Determine the (X, Y) coordinate at the center of the cell enclosing the given text.  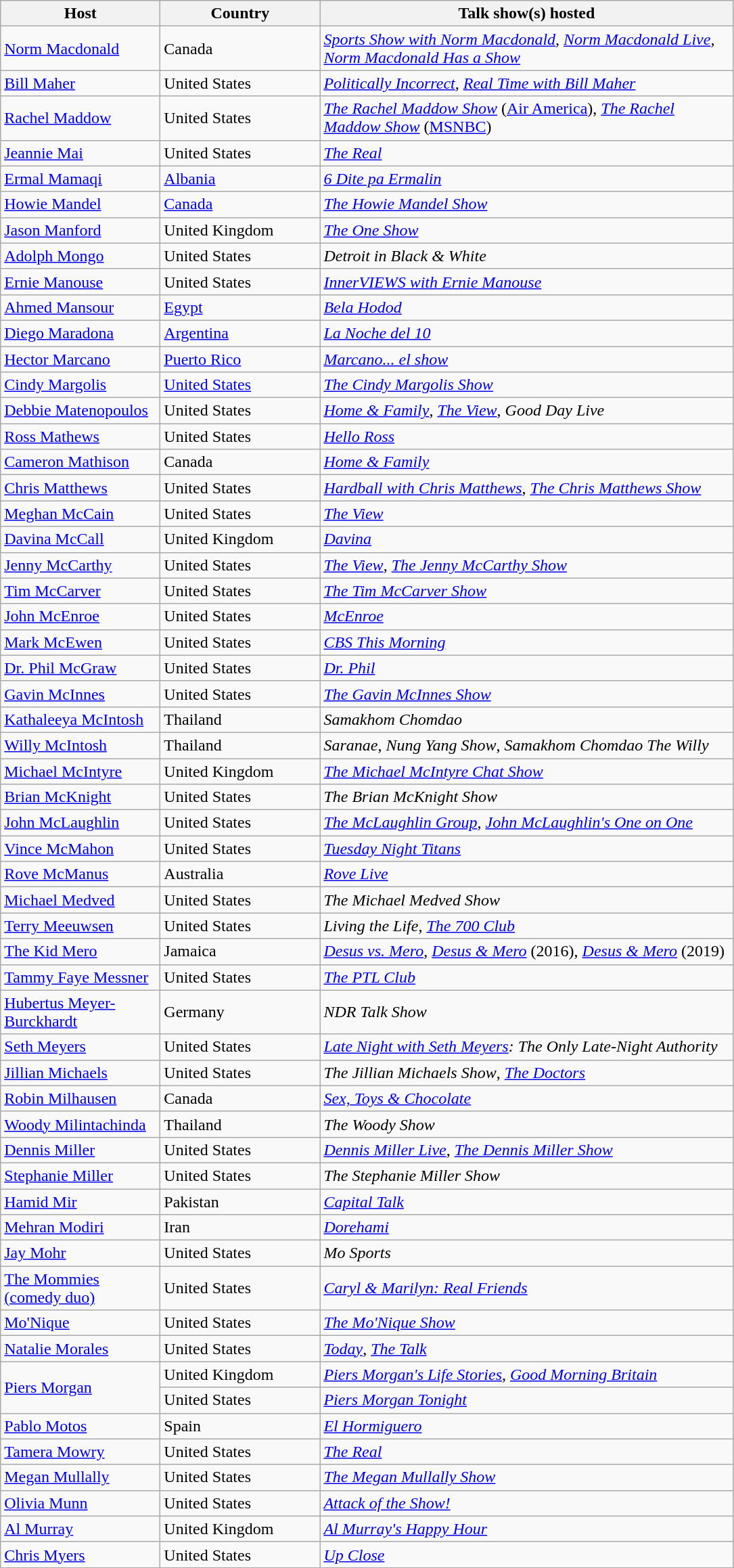
Piers Morgan (81, 1387)
Germany (240, 1012)
Mehran Modiri (81, 1228)
Norm Macdonald (81, 49)
Hector Marcano (81, 359)
Bill Maher (81, 83)
Hubertus Meyer-Burckhardt (81, 1012)
The Tim McCarver Show (526, 591)
Piers Morgan's Life Stories, Good Morning Britain (526, 1374)
Dennis Miller (81, 1150)
Dorehami (526, 1228)
Up Close (526, 1554)
Olivia Munn (81, 1503)
Hamid Mir (81, 1201)
Detroit in Black & White (526, 256)
CBS This Morning (526, 642)
Jenny McCarthy (81, 565)
Howie Mandel (81, 204)
The Cindy Margolis Show (526, 385)
Tammy Faye Messner (81, 977)
Mo'Nique (81, 1323)
El Hormiguero (526, 1426)
Natalie Morales (81, 1349)
Rove McManus (81, 874)
Capital Talk (526, 1201)
Ernie Manouse (81, 282)
Mo Sports (526, 1253)
Michael Medved (81, 900)
Desus vs. Mero, Desus & Mero (2016), Desus & Mero (2019) (526, 951)
McEnroe (526, 617)
The Rachel Maddow Show (Air America), The Rachel Maddow Show (MSNBC) (526, 118)
Chris Myers (81, 1554)
Host (81, 14)
Meghan McCain (81, 514)
Piers Morgan Tonight (526, 1400)
The McLaughlin Group, John McLaughlin's One on One (526, 823)
Pablo Motos (81, 1426)
Talk show(s) hosted (526, 14)
Diego Maradona (81, 333)
Iran (240, 1228)
NDR Talk Show (526, 1012)
Dr. Phil McGraw (81, 668)
Gavin McInnes (81, 694)
Robin Milhausen (81, 1098)
The Kid Mero (81, 951)
Megan Mullally (81, 1477)
Rachel Maddow (81, 118)
Brian McKnight (81, 797)
The View (526, 514)
Jillian Michaels (81, 1073)
Jason Manford (81, 230)
The Megan Mullally Show (526, 1477)
6 Dite pa Ermalin (526, 179)
Rove Live (526, 874)
Debbie Matenopoulos (81, 411)
Today, The Talk (526, 1349)
Adolph Mongo (81, 256)
Albania (240, 179)
Jamaica (240, 951)
Stephanie Miller (81, 1175)
InnerVIEWS with Ernie Manouse (526, 282)
Hardball with Chris Matthews, The Chris Matthews Show (526, 488)
Bela Hodod (526, 307)
Caryl & Marilyn: Real Friends (526, 1289)
The Howie Mandel Show (526, 204)
Tamera Mowry (81, 1452)
The Jillian Michaels Show, The Doctors (526, 1073)
Spain (240, 1426)
Al Murray's Happy Hour (526, 1529)
Dr. Phil (526, 668)
Country (240, 14)
Cindy Margolis (81, 385)
Attack of the Show! (526, 1503)
Living the Life, The 700 Club (526, 926)
Al Murray (81, 1529)
Saranae, Nung Yang Show, Samakhom Chomdao The Willy (526, 745)
Ahmed Mansour (81, 307)
La Noche del 10 (526, 333)
Jeannie Mai (81, 153)
Willy McIntosh (81, 745)
Australia (240, 874)
Ross Mathews (81, 436)
Woody Milintachinda (81, 1124)
The Stephanie Miller Show (526, 1175)
The Mommies (comedy duo) (81, 1289)
Home & Family, The View, Good Day Live (526, 411)
Samakhom Chomdao (526, 719)
Late Night with Seth Meyers: The Only Late-Night Authority (526, 1047)
Marcano... el show (526, 359)
Vince McMahon (81, 849)
Ermal Mamaqi (81, 179)
The One Show (526, 230)
Tim McCarver (81, 591)
The Brian McKnight Show (526, 797)
Argentina (240, 333)
Puerto Rico (240, 359)
Davina McCall (81, 539)
Egypt (240, 307)
Michael McIntyre (81, 771)
Tuesday Night Titans (526, 849)
Seth Meyers (81, 1047)
The PTL Club (526, 977)
The Michael Medved Show (526, 900)
Jay Mohr (81, 1253)
Cameron Mathison (81, 462)
Sports Show with Norm Macdonald, Norm Macdonald Live, Norm Macdonald Has a Show (526, 49)
Terry Meeuwsen (81, 926)
Pakistan (240, 1201)
Chris Matthews (81, 488)
The Woody Show (526, 1124)
Politically Incorrect, Real Time with Bill Maher (526, 83)
The Michael McIntyre Chat Show (526, 771)
John McLaughlin (81, 823)
The Mo'Nique Show (526, 1323)
Hello Ross (526, 436)
Davina (526, 539)
Dennis Miller Live, The Dennis Miller Show (526, 1150)
Sex, Toys & Chocolate (526, 1098)
Home & Family (526, 462)
The Gavin McInnes Show (526, 694)
John McEnroe (81, 617)
The View, The Jenny McCarthy Show (526, 565)
Kathaleeya McIntosh (81, 719)
Mark McEwen (81, 642)
